Extract the [X, Y] coordinate from the center of the cell holding the provided text.  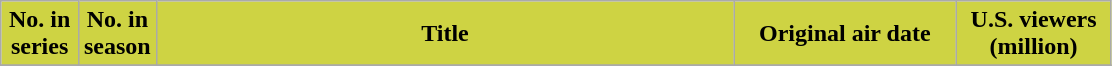
No. inseries [40, 34]
Original air date [845, 34]
No. inseason [117, 34]
U.S. viewers(million) [1034, 34]
Title [445, 34]
